Output the [x, y] coordinate of the center of the cell containing the given text.  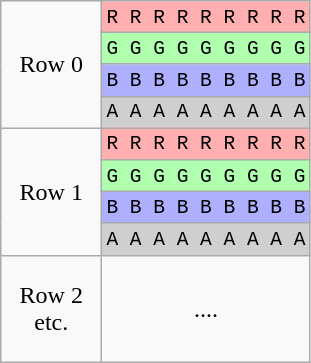
Row 0 [52, 64]
.... [206, 308]
Row 2 etc. [52, 308]
Row 1 [52, 192]
